Find where the given text appears and provide that cell's center as [x, y] coordinate. 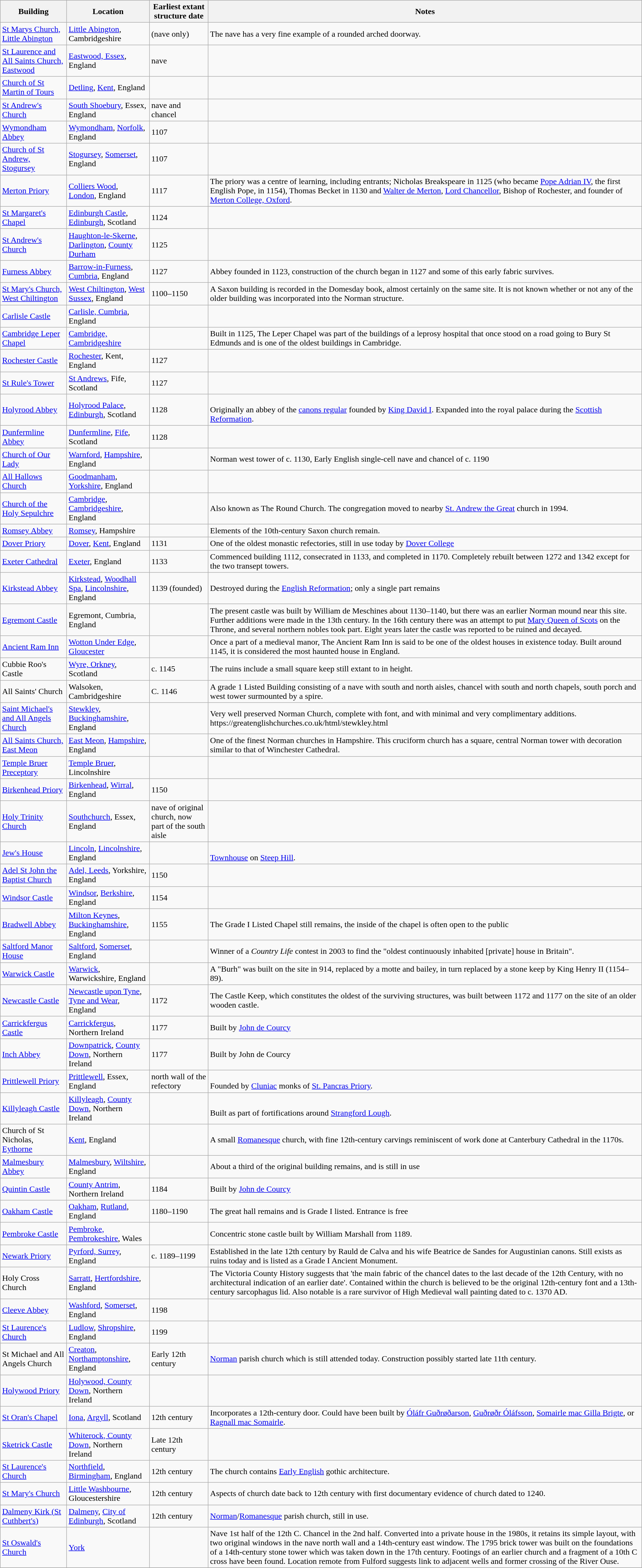
Quintin Castle [34, 1189]
1155 [179, 924]
About a third of the original building remains, and is still in use [425, 1167]
1199 [179, 1332]
nave [179, 61]
County Antrim, Northern Ireland [108, 1189]
Abbey founded in 1123, construction of the church began in 1127 and some of this early fabric survives. [425, 271]
South Shoebury, Essex, England [108, 110]
St Mary's Church [34, 1494]
1172 [179, 1000]
Egremont Castle [34, 620]
One of the oldest monastic refectories, still in use today by Dover College [425, 544]
Aspects of church date back to 12th century with first documentary evidence of church dated to 1240. [425, 1494]
Wymondham, Norfolk, England [108, 132]
Warwick, Warwickshire, England [108, 973]
Church of St Nicholas, Eythorne [34, 1140]
Saint Michael's and All Angels Church [34, 718]
Late 12th century [179, 1444]
Saltford, Somerset, England [108, 951]
Warwick Castle [34, 973]
Dalmeny Kirk (St Cuthbert's) [34, 1516]
Colliers Wood, London, England [108, 191]
Location [108, 12]
St Michael and All Angels Church [34, 1359]
north wall of the refectory [179, 1081]
Goodmanham, Yorkshire, England [108, 481]
Downpatrick, County Down, Northern Ireland [108, 1054]
Exeter, England [108, 561]
1184 [179, 1189]
Dover Priory [34, 544]
Furness Abbey [34, 271]
Warnford, Hampshire, England [108, 459]
St Mary's Church, West Chiltington [34, 293]
Carlisle, Cumbria, England [108, 316]
Holy Cross Church [34, 1283]
Ancient Ram Inn [34, 646]
Norman parish church which is still attended today. Construction possibly started late 11th century. [425, 1359]
Newcastle upon Tyne, Tyne and Wear, England [108, 1000]
Townhouse on Steep Hill. [425, 853]
1117 [179, 191]
The Castle Keep, which constitutes the oldest of the surviving structures, was built between 1172 and 1177 on the site of an older wooden castle. [425, 1000]
Detling, Kent, England [108, 88]
Wotton Under Edge, Gloucester [108, 646]
Holyrood Abbey [34, 410]
Little Washbourne, Gloucestershire [108, 1494]
Jew's House [34, 853]
Wyre, Orkney, Scotland [108, 669]
Kirkstead, Woodhall Spa, Lincolnshire, England [108, 588]
The Grade I Listed Chapel still remains, the inside of the chapel is often open to the public [425, 924]
Temple Bruer Preceptory [34, 768]
Merton Priory [34, 191]
Rochester, Kent, England [108, 361]
1124 [179, 217]
Cambridge, Cambridgeshire, England [108, 508]
Founded by Cluniac monks of St. Pancras Priory. [425, 1081]
Iona, Argyll, Scotland [108, 1418]
(nave only) [179, 34]
Building [34, 12]
Barrow-in-Furness, Cumbria, England [108, 271]
East Meon, Hampshire, England [108, 745]
Cambridge Leper Chapel [34, 339]
Holywood, County Down, Northern Ireland [108, 1390]
Prittlewell Priory [34, 1081]
Built as part of fortifications around Strangford Lough. [425, 1108]
c. 1189–1199 [179, 1256]
St Laurence and All Saints Church, Eastwood [34, 61]
Rochester Castle [34, 361]
1133 [179, 561]
Stewkley, Buckinghamshire, England [108, 718]
Church of the Holy Sepulchre [34, 508]
St Oswald's Church [34, 1548]
Killyleagh Castle [34, 1108]
Northfield, Birmingham, England [108, 1471]
Early 12th century [179, 1359]
1100–1150 [179, 293]
Whiterock, County Down, Northern Ireland [108, 1444]
Kirkstead Abbey [34, 588]
All Hallows Church [34, 481]
Malmesbury Abbey [34, 1167]
Concentric stone castle built by William Marshall from 1189. [425, 1234]
St Andrews, Fife, Scotland [108, 383]
Haughton-le-Skerne, Darlington, County Durham [108, 244]
Oakham Castle [34, 1211]
Earliest extant structure date [179, 12]
Pyrford, Surrey, England [108, 1256]
Also known as The Round Church. The congregation moved to nearby St. Andrew the Great church in 1994. [425, 508]
York [108, 1548]
Incorporates a 12th-century door. Could have been built by Óláfr Guðrøðarson, Guðrøðr Óláfsson, Somairle mac Gilla Brigte, or Ragnall mac Somairle. [425, 1418]
Carrickfergus, Northern Ireland [108, 1028]
Elements of the 10th-century Saxon church remain. [425, 531]
The nave has a very fine example of a rounded arched doorway. [425, 34]
1139 (founded) [179, 588]
Notes [425, 12]
C. 1146 [179, 691]
Originally an abbey of the canons regular founded by King David I. Expanded into the royal palace during the Scottish Reformation. [425, 410]
Romsey Abbey [34, 531]
Dover, Kent, England [108, 544]
All Saints Church, East Meon [34, 745]
Milton Keynes, Buckinghamshire, England [108, 924]
St Marys Church, Little Abington [34, 34]
Dunfermline, Fife, Scotland [108, 437]
Romsey, Hampshire [108, 531]
1180–1190 [179, 1211]
The church contains Early English gothic architecture. [425, 1471]
nave and chancel [179, 110]
Lincoln, Lincolnshire, England [108, 853]
Ludlow, Shropshire, England [108, 1332]
Birkenhead Priory [34, 790]
Birkenhead, Wirral, England [108, 790]
Creaton, Northamptonshire, England [108, 1359]
Norman/Romanesque parish church, still in use. [425, 1516]
Destroyed during the English Reformation; only a single part remains [425, 588]
Pembroke Castle [34, 1234]
Newcastle Castle [34, 1000]
Walsoken, Cambridgeshire [108, 691]
Windsor Castle [34, 897]
Killyleagh, County Down, Northern Ireland [108, 1108]
Commenced building 1112, consecrated in 1133, and completed in 1170. Completely rebuilt between 1272 and 1342 except for the two transept towers. [425, 561]
Adel, Leeds, Yorkshire, England [108, 875]
Eastwood, Essex, England [108, 61]
Egremont, Cumbria, England [108, 620]
Bradwell Abbey [34, 924]
Exeter Cathedral [34, 561]
Pembroke, Pembrokeshire, Wales [108, 1234]
St Margaret's Chapel [34, 217]
Cleeve Abbey [34, 1310]
1198 [179, 1310]
Temple Bruer, Lincolnshire [108, 768]
1131 [179, 544]
Oakham, Rutland, England [108, 1211]
Carlisle Castle [34, 316]
Dunfermline Abbey [34, 437]
Winner of a Country Life contest in 2003 to find the "oldest continuously inhabited [private] house in Britain". [425, 951]
Sarratt, Hertfordshire, England [108, 1283]
Stogursey, Somerset, England [108, 159]
Church of St Martin of Tours [34, 88]
Washford, Somerset, England [108, 1310]
Saltford Manor House [34, 951]
Dalmeny, City of Edinburgh, Scotland [108, 1516]
All Saints' Church [34, 691]
Malmesbury, Wiltshire, England [108, 1167]
St Rule's Tower [34, 383]
Church of St Andrew, Stogursey [34, 159]
Kent, England [108, 1140]
Adel St John the Baptist Church [34, 875]
The ruins include a small square keep still extant to in height. [425, 669]
Holyrood Palace, Edinburgh, Scotland [108, 410]
Prittlewell, Essex, England [108, 1081]
West Chiltington, West Sussex, England [108, 293]
Southchurch, Essex, England [108, 821]
nave of original church, now part of the south aisle [179, 821]
A small Romanesque church, with fine 12th-century carvings reminiscent of work done at Canterbury Cathedral in the 1170s. [425, 1140]
Little Abington, Cambridgeshire [108, 34]
Cubbie Roo's Castle [34, 669]
Church of Our Lady [34, 459]
1125 [179, 244]
St Oran's Chapel [34, 1418]
The great hall remains and is Grade I listed. Entrance is free [425, 1211]
Newark Priory [34, 1256]
Inch Abbey [34, 1054]
Wymondham Abbey [34, 132]
Norman west tower of c. 1130, Early English single-cell nave and chancel of c. 1190 [425, 459]
Sketrick Castle [34, 1444]
Edinburgh Castle, Edinburgh, Scotland [108, 217]
Holy Trinity Church [34, 821]
A "Burh" was built on the site in 914, replaced by a motte and bailey, in turn replaced by a stone keep by King Henry II (1154–89). [425, 973]
1154 [179, 897]
Windsor, Berkshire, England [108, 897]
Cambridge, Cambridgeshire [108, 339]
Holywood Priory [34, 1390]
c. 1145 [179, 669]
Carrickfergus Castle [34, 1028]
